Determine the (x, y) coordinate at the center of the cell enclosing the given text.  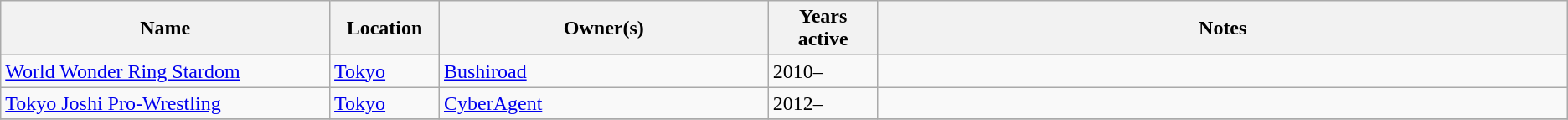
Years active (823, 29)
2010– (823, 71)
World Wonder Ring Stardom (166, 71)
Notes (1223, 29)
2012– (823, 103)
Owner(s) (603, 29)
Bushiroad (603, 71)
CyberAgent (603, 103)
Name (166, 29)
Tokyo Joshi Pro-Wrestling (166, 103)
Location (385, 29)
